Determine the (X, Y) coordinate at the center of the cell enclosing the given text.  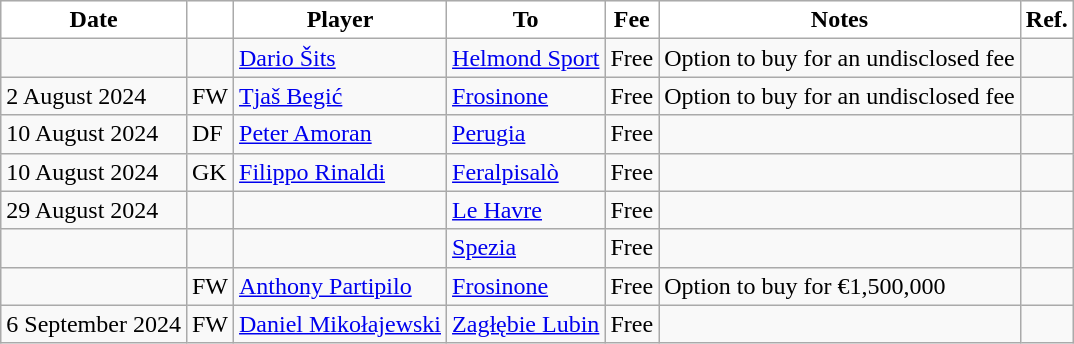
Le Havre (526, 210)
2 August 2024 (94, 96)
Peter Amoran (340, 134)
Ref. (1046, 20)
Daniel Mikołajewski (340, 324)
Feralpisalò (526, 172)
Spezia (526, 248)
Dario Šits (340, 58)
Helmond Sport (526, 58)
Tjaš Begić (340, 96)
Option to buy for €1,500,000 (840, 286)
Zagłębie Lubin (526, 324)
To (526, 20)
6 September 2024 (94, 324)
Notes (840, 20)
Perugia (526, 134)
Date (94, 20)
Player (340, 20)
GK (210, 172)
Anthony Partipilo (340, 286)
29 August 2024 (94, 210)
Filippo Rinaldi (340, 172)
Fee (632, 20)
DF (210, 134)
